Output the (x, y) coordinate of the center of the cell containing the given text.  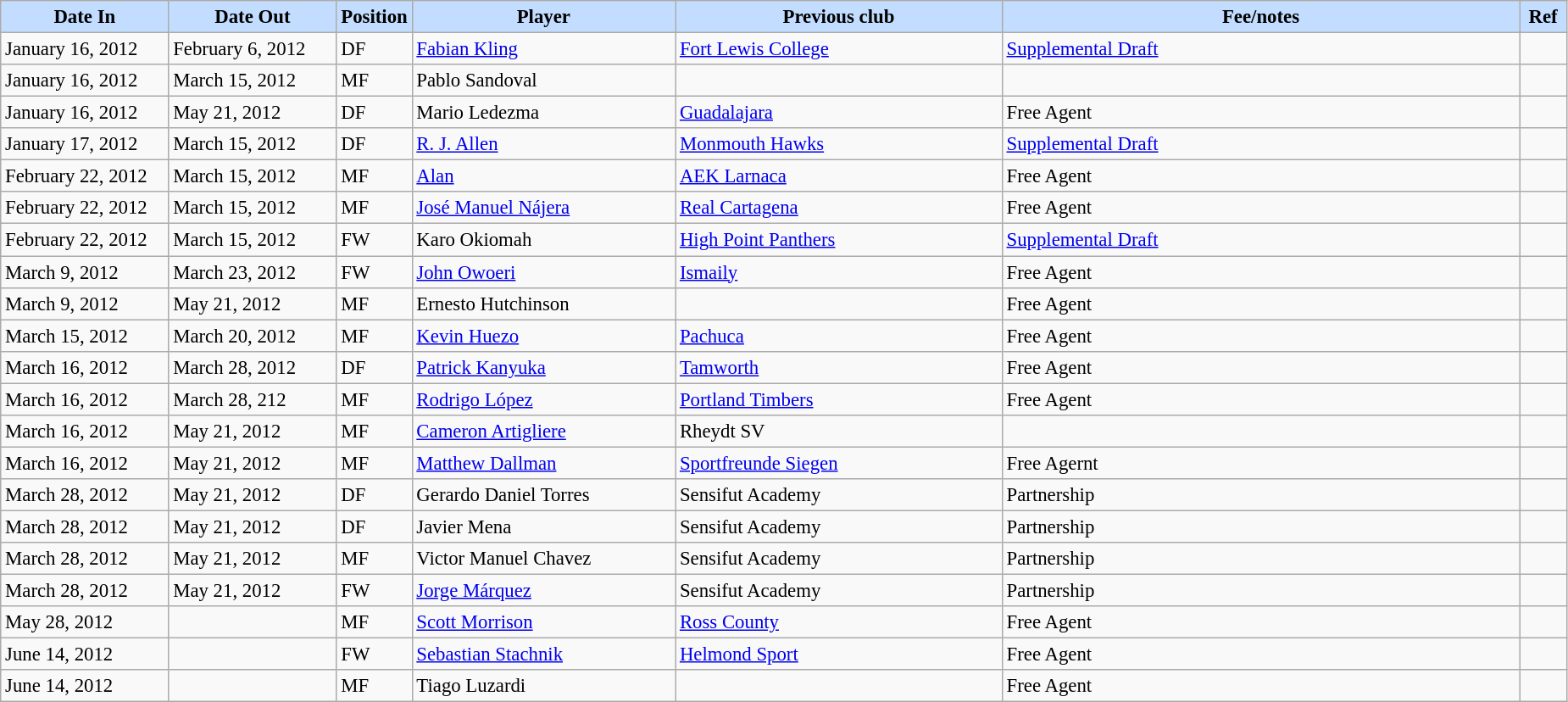
Alan (544, 176)
Scott Morrison (544, 622)
Tamworth (839, 367)
Fee/notes (1261, 17)
Date In (85, 17)
Ismaily (839, 272)
José Manuel Nájera (544, 208)
AEK Larnaca (839, 176)
Rodrigo López (544, 399)
Pablo Sandoval (544, 81)
January 17, 2012 (85, 144)
R. J. Allen (544, 144)
March 20, 2012 (253, 336)
Fort Lewis College (839, 49)
March 23, 2012 (253, 272)
Cameron Artigliere (544, 432)
Sebastian Stachnik (544, 655)
Pachuca (839, 336)
Position (375, 17)
Portland Timbers (839, 399)
Ref (1543, 17)
Real Cartagena (839, 208)
February 6, 2012 (253, 49)
Free Agernt (1261, 463)
Sportfreunde Siegen (839, 463)
Fabian Kling (544, 49)
Ross County (839, 622)
Player (544, 17)
Victor Manuel Chavez (544, 559)
Karo Okiomah (544, 240)
Mario Ledezma (544, 113)
Ernesto Hutchinson (544, 304)
Previous club (839, 17)
Javier Mena (544, 526)
Jorge Márquez (544, 591)
Kevin Huezo (544, 336)
Date Out (253, 17)
Rheydt SV (839, 432)
Helmond Sport (839, 655)
March 28, 212 (253, 399)
Gerardo Daniel Torres (544, 495)
May 28, 2012 (85, 622)
Patrick Kanyuka (544, 367)
Matthew Dallman (544, 463)
High Point Panthers (839, 240)
Tiago Luzardi (544, 686)
John Owoeri (544, 272)
Guadalajara (839, 113)
Monmouth Hawks (839, 144)
